Locate the cell with the specified text and output its [x, y] center coordinate. 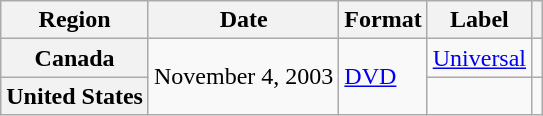
Region [75, 20]
Format [383, 20]
Date [243, 20]
DVD [383, 77]
United States [75, 96]
November 4, 2003 [243, 77]
Label [479, 20]
Universal [479, 58]
Canada [75, 58]
